Extract the [X, Y] coordinate from the center of the cell holding the provided text.  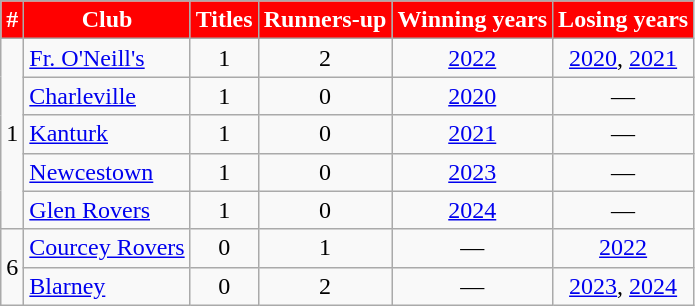
Newcestown [107, 172]
2024 [472, 210]
2023, 2024 [624, 286]
2021 [472, 134]
Fr. O'Neill's [107, 58]
# [12, 20]
Courcey Rovers [107, 248]
Kanturk [107, 134]
Titles [224, 20]
Losing years [624, 20]
2023 [472, 172]
Club [107, 20]
Winning years [472, 20]
2020 [472, 96]
Glen Rovers [107, 210]
Charleville [107, 96]
Runners-up [325, 20]
6 [12, 267]
2020, 2021 [624, 58]
Blarney [107, 286]
